Output the [x, y] coordinate of the center of the cell containing the given text.  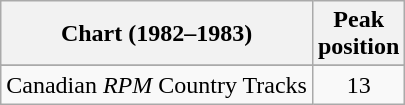
13 [358, 85]
Canadian RPM Country Tracks [157, 85]
Peakposition [358, 34]
Chart (1982–1983) [157, 34]
